From the cell containing the given text, extract its center point as [x, y] coordinate. 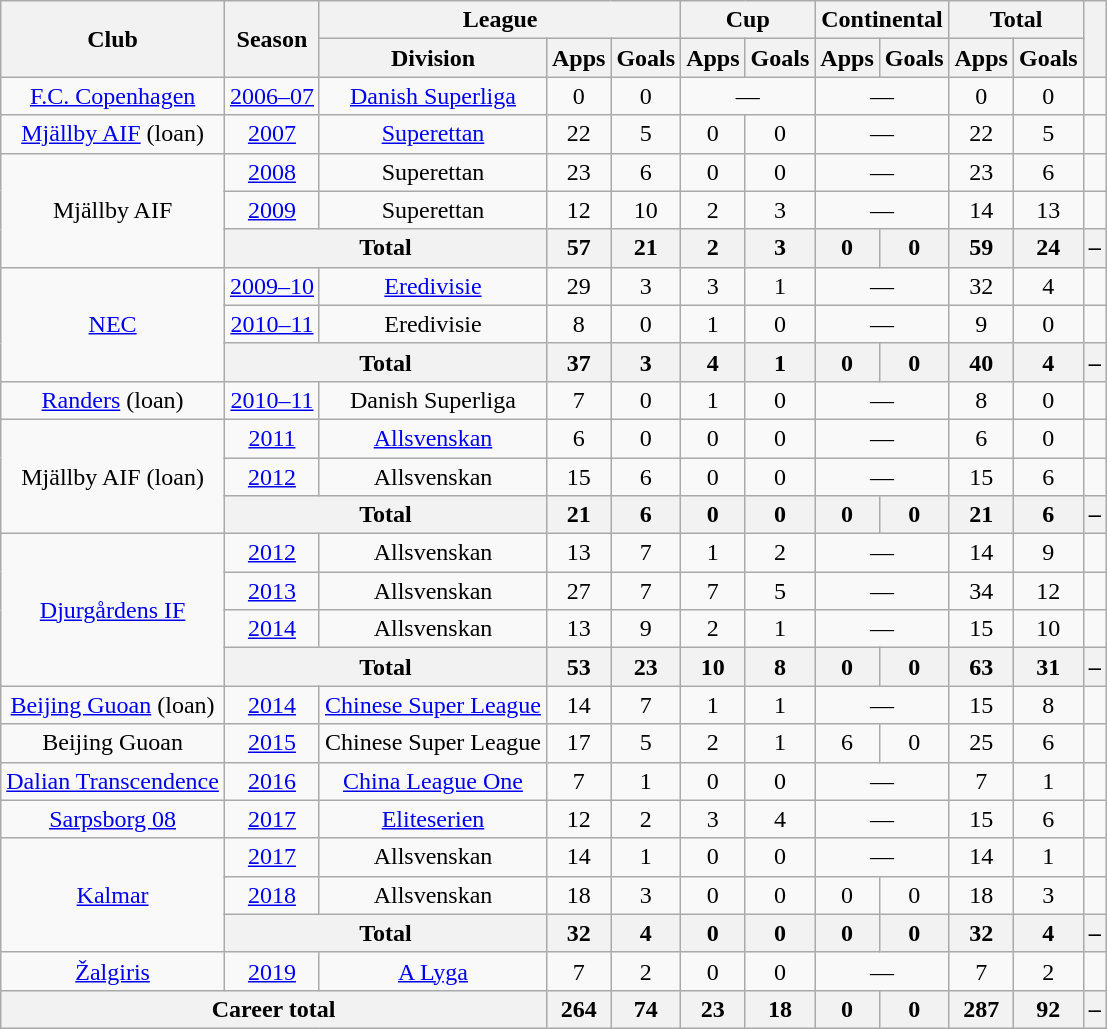
2009–10 [272, 286]
Mjällby AIF [113, 210]
Club [113, 39]
2018 [272, 895]
Division [432, 58]
57 [578, 248]
F.C. Copenhagen [113, 96]
Žalgiris [113, 971]
Kalmar [113, 895]
Eliteserien [432, 819]
Djurgårdens IF [113, 610]
2006–07 [272, 96]
40 [981, 362]
2019 [272, 971]
17 [578, 743]
37 [578, 362]
2015 [272, 743]
A Lyga [432, 971]
29 [578, 286]
2016 [272, 781]
Career total [274, 1009]
92 [1048, 1009]
China League One [432, 781]
Beijing Guoan (loan) [113, 705]
2013 [272, 591]
59 [981, 248]
Season [272, 39]
53 [578, 667]
2011 [272, 438]
2009 [272, 210]
Randers (loan) [113, 400]
Dalian Transcendence [113, 781]
Cup [748, 20]
27 [578, 591]
31 [1048, 667]
Beijing Guoan [113, 743]
2008 [272, 172]
34 [981, 591]
74 [646, 1009]
Continental [882, 20]
24 [1048, 248]
Sarpsborg 08 [113, 819]
287 [981, 1009]
League [500, 20]
NEC [113, 324]
2007 [272, 134]
63 [981, 667]
264 [578, 1009]
25 [981, 743]
